For the text-containing cell, return its midpoint in [x, y] coordinate format. 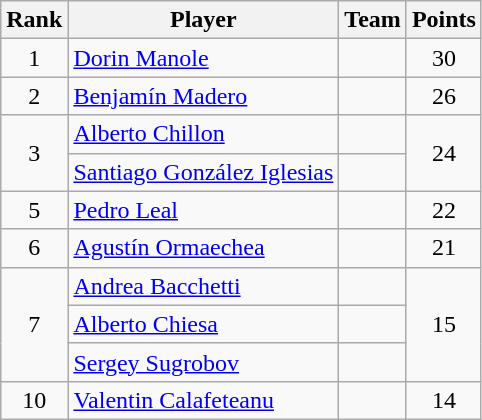
Player [204, 20]
Andrea Bacchetti [204, 286]
14 [444, 400]
Points [444, 20]
Benjamín Madero [204, 96]
15 [444, 324]
Dorin Manole [204, 58]
Valentin Calafeteanu [204, 400]
22 [444, 210]
3 [34, 153]
Rank [34, 20]
24 [444, 153]
Alberto Chillon [204, 134]
2 [34, 96]
30 [444, 58]
Sergey Sugrobov [204, 362]
Alberto Chiesa [204, 324]
6 [34, 248]
1 [34, 58]
7 [34, 324]
Santiago González Iglesias [204, 172]
21 [444, 248]
Pedro Leal [204, 210]
Agustín Ormaechea [204, 248]
10 [34, 400]
5 [34, 210]
26 [444, 96]
Team [373, 20]
